Return (x, y) of the center of cell containing provided text 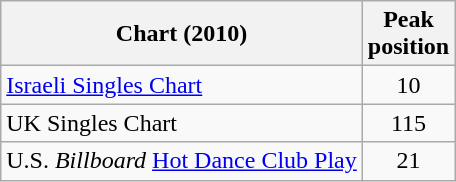
Israeli Singles Chart (182, 85)
21 (408, 161)
10 (408, 85)
Chart (2010) (182, 34)
U.S. Billboard Hot Dance Club Play (182, 161)
Peakposition (408, 34)
UK Singles Chart (182, 123)
115 (408, 123)
